Return the [X, Y] coordinate for the center point of the cell that contains the specified text.  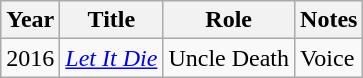
Notes [329, 20]
Uncle Death [229, 58]
Let It Die [112, 58]
Role [229, 20]
2016 [30, 58]
Voice [329, 58]
Year [30, 20]
Title [112, 20]
